Identify which cell holds the provided text, then report its [X, Y] central coordinate. 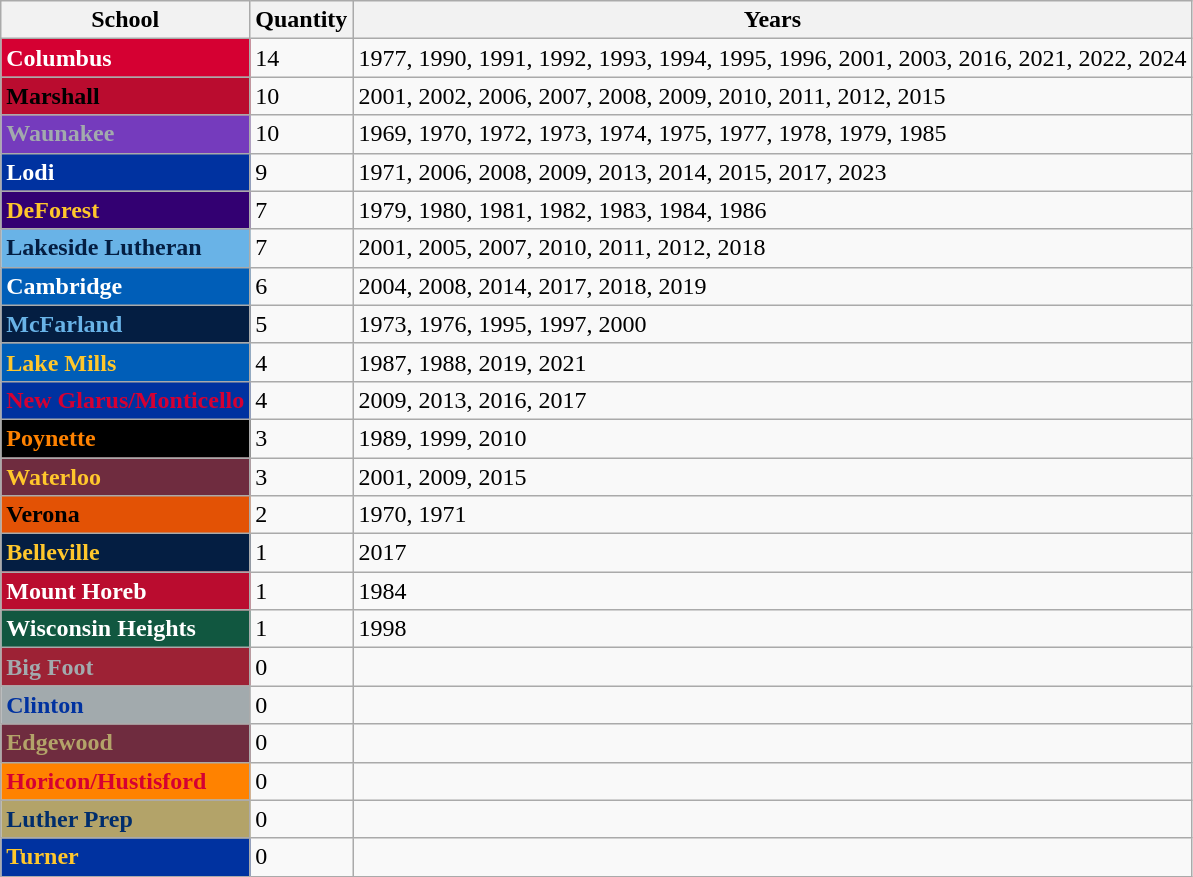
2001, 2005, 2007, 2010, 2011, 2012, 2018 [772, 248]
1977, 1990, 1991, 1992, 1993, 1994, 1995, 1996, 2001, 2003, 2016, 2021, 2022, 2024 [772, 58]
McFarland [126, 324]
Horicon/Hustisford [126, 781]
6 [302, 286]
2009, 2013, 2016, 2017 [772, 400]
Poynette [126, 438]
New Glarus/Monticello [126, 400]
Years [772, 20]
1987, 1988, 2019, 2021 [772, 362]
1969, 1970, 1972, 1973, 1974, 1975, 1977, 1978, 1979, 1985 [772, 134]
1984 [772, 591]
2001, 2002, 2006, 2007, 2008, 2009, 2010, 2011, 2012, 2015 [772, 96]
Waunakee [126, 134]
2017 [772, 553]
Marshall [126, 96]
14 [302, 58]
Columbus [126, 58]
2 [302, 515]
School [126, 20]
Clinton [126, 705]
1998 [772, 629]
Lakeside Lutheran [126, 248]
Lodi [126, 172]
1989, 1999, 2010 [772, 438]
1970, 1971 [772, 515]
Mount Horeb [126, 591]
DeForest [126, 210]
Quantity [302, 20]
Lake Mills [126, 362]
1971, 2006, 2008, 2009, 2013, 2014, 2015, 2017, 2023 [772, 172]
Big Foot [126, 667]
Turner [126, 857]
Waterloo [126, 477]
Verona [126, 515]
Edgewood [126, 743]
1979, 1980, 1981, 1982, 1983, 1984, 1986 [772, 210]
Luther Prep [126, 819]
2004, 2008, 2014, 2017, 2018, 2019 [772, 286]
Wisconsin Heights [126, 629]
2001, 2009, 2015 [772, 477]
Cambridge [126, 286]
1973, 1976, 1995, 1997, 2000 [772, 324]
Belleville [126, 553]
9 [302, 172]
5 [302, 324]
